Return [X, Y] of the center of cell containing provided text 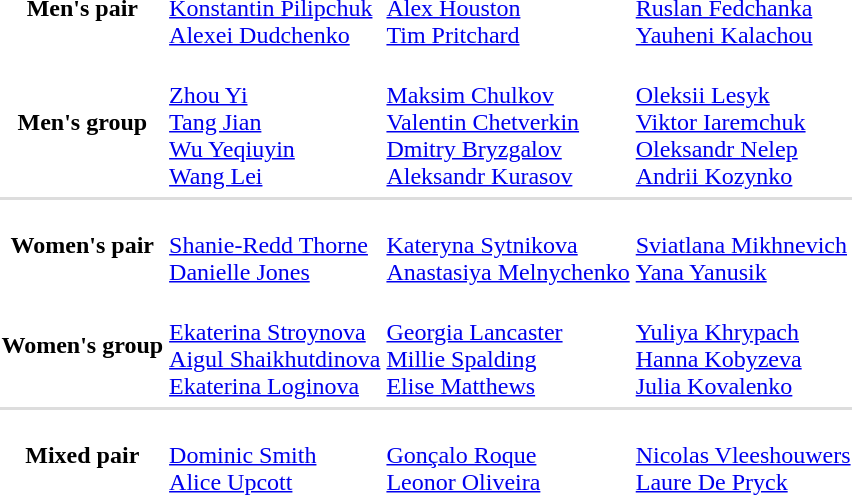
Shanie-Redd ThorneDanielle Jones [275, 245]
Maksim ChulkovValentin ChetverkinDmitry BryzgalovAleksandr Kurasov [508, 122]
Zhou YiTang JianWu YeqiuyinWang Lei [275, 122]
Women's group [82, 346]
Oleksii LesykViktor IaremchukOleksandr NelepAndrii Kozynko [743, 122]
Kateryna SytnikovaAnastasiya Melnychenko [508, 245]
Georgia LancasterMillie SpaldingElise Matthews [508, 346]
Ekaterina StroynovaAigul ShaikhutdinovaEkaterina Loginova [275, 346]
Sviatlana MikhnevichYana Yanusik [743, 245]
Women's pair [82, 245]
Men's group [82, 122]
Yuliya KhrypachHanna KobyzevaJulia Kovalenko [743, 346]
